Return the (x, y) coordinate for the center point of the cell that contains the specified text.  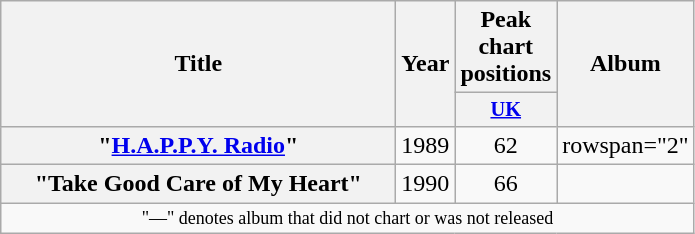
"—" denotes album that did not chart or was not released (348, 218)
Peak chart positions (506, 47)
Album (626, 64)
rowspan="2" (626, 145)
1989 (426, 145)
UK (506, 110)
66 (506, 184)
1990 (426, 184)
Year (426, 64)
"Take Good Care of My Heart" (198, 184)
Title (198, 64)
"H.A.P.P.Y. Radio" (198, 145)
62 (506, 145)
